Pinpoint the cell where the given text exists, returning its (x, y) midpoint coordinate. 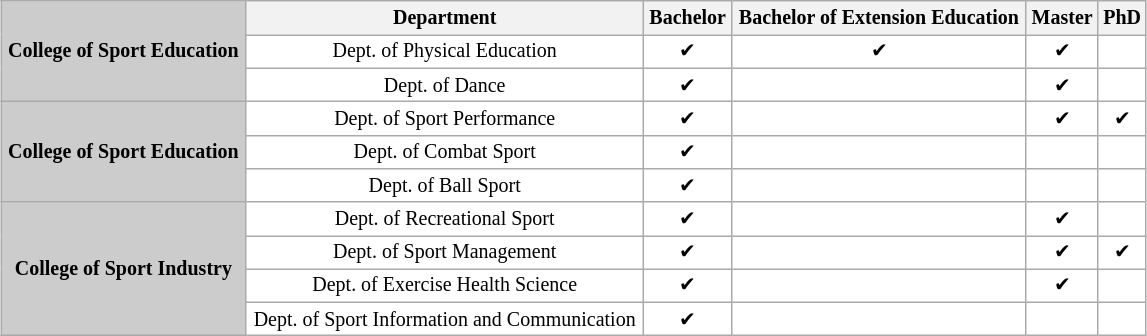
Dept. of Sport Management (444, 252)
Department (444, 18)
Bachelor of Extension Education (880, 18)
Dept. of Dance (444, 84)
Master (1062, 18)
Dept. of Combat Sport (444, 152)
Bachelor (688, 18)
Dept. of Recreational Sport (444, 218)
College of Sport Industry (123, 269)
Dept. of Exercise Health Science (444, 286)
Dept. of Physical Education (444, 52)
Dept. of Ball Sport (444, 186)
Dept. of Sport Performance (444, 118)
PhD (1122, 18)
Dept. of Sport Information and Communication (444, 318)
